Identify which cell holds the provided text, then report its (x, y) central coordinate. 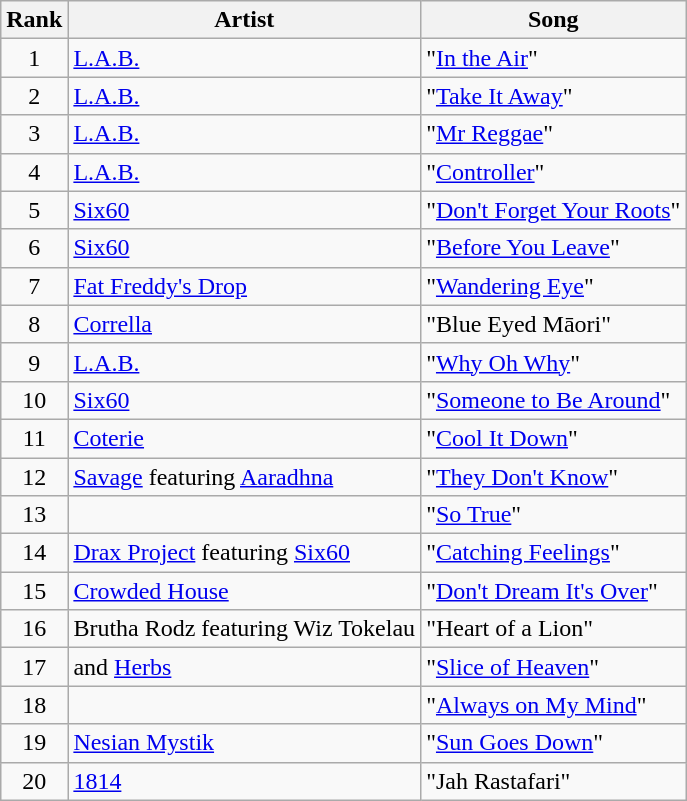
20 (34, 781)
"Cool It Down" (554, 438)
"Take It Away" (554, 96)
19 (34, 743)
1 (34, 58)
Fat Freddy's Drop (244, 286)
11 (34, 438)
Rank (34, 20)
12 (34, 477)
"Catching Feelings" (554, 553)
"Jah Rastafari" (554, 781)
"Before You Leave" (554, 248)
4 (34, 172)
Artist (244, 20)
"Someone to Be Around" (554, 400)
"Heart of a Lion" (554, 629)
5 (34, 210)
6 (34, 248)
Song (554, 20)
7 (34, 286)
8 (34, 324)
1814 (244, 781)
"In the Air" (554, 58)
and Herbs (244, 667)
"So True" (554, 515)
13 (34, 515)
"Controller" (554, 172)
"Don't Dream It's Over" (554, 591)
10 (34, 400)
Drax Project featuring Six60 (244, 553)
"Wandering Eye" (554, 286)
Crowded House (244, 591)
15 (34, 591)
Nesian Mystik (244, 743)
Savage featuring Aaradhna (244, 477)
"Blue Eyed Māori" (554, 324)
14 (34, 553)
3 (34, 134)
9 (34, 362)
"They Don't Know" (554, 477)
"Don't Forget Your Roots" (554, 210)
"Mr Reggae" (554, 134)
17 (34, 667)
"Sun Goes Down" (554, 743)
16 (34, 629)
"Why Oh Why" (554, 362)
2 (34, 96)
"Slice of Heaven" (554, 667)
Coterie (244, 438)
"Always on My Mind" (554, 705)
Corrella (244, 324)
18 (34, 705)
Brutha Rodz featuring Wiz Tokelau (244, 629)
